Return (X, Y) of the center of cell containing provided text 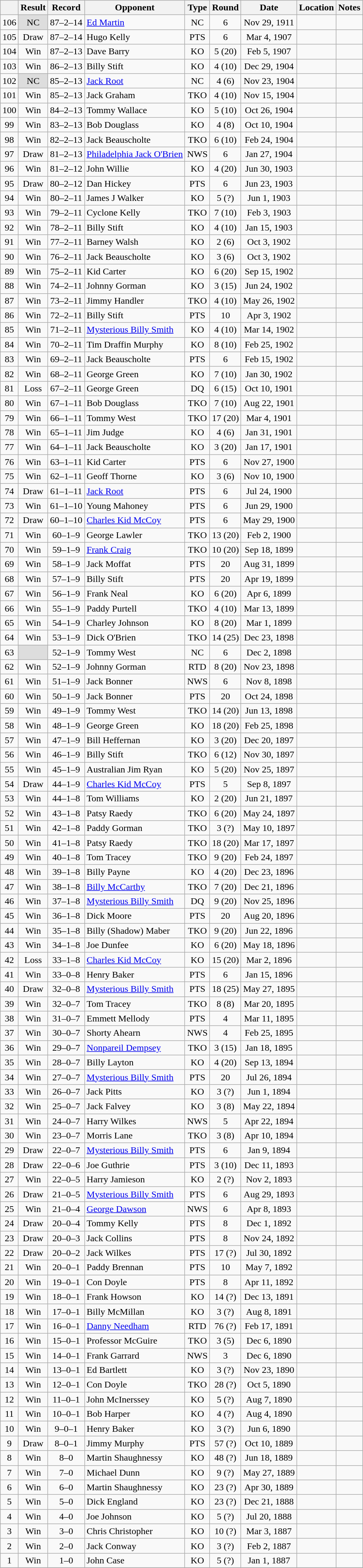
May 27, 1895 (269, 989)
1–0 (66, 1560)
44 (9, 931)
26–0–7 (66, 1092)
52 (9, 813)
Nov 27, 1900 (269, 462)
47–1–9 (66, 740)
Nov 10, 1900 (269, 476)
29 (9, 1150)
72–2–11 (66, 315)
23 (9, 1238)
Dec 23, 1898 (269, 637)
May 24, 1897 (269, 813)
20–0–1 (66, 1267)
Apr 8, 1893 (269, 1209)
Aug 20, 1896 (269, 916)
May 7, 1892 (269, 1267)
40–1–8 (66, 857)
Paddy Gorman (135, 828)
13–0–1 (66, 1370)
86–2–13 (66, 66)
Dec 21, 1888 (269, 1502)
33–0–8 (66, 975)
Jack Conway (135, 1546)
70–2–11 (66, 344)
79–2–11 (66, 213)
Dick England (135, 1502)
71–2–11 (66, 330)
33 (9, 1092)
Location (316, 8)
11 (9, 1414)
Mar 4, 1907 (269, 37)
2 (20) (225, 799)
Jun 29, 1900 (269, 506)
2 (?) (225, 1180)
67 (9, 593)
Notes (349, 8)
35–1–8 (66, 931)
54 (9, 784)
Tim Draffin Murphy (135, 344)
Mar 1, 1899 (269, 623)
John McInerssey (135, 1399)
James J Walker (135, 198)
Jimmy Murphy (135, 1443)
Dec 11, 1893 (269, 1165)
39 (9, 1004)
Cyclone Kelly (135, 213)
Jan 18, 1895 (269, 1048)
18 (9, 1311)
43–1–8 (66, 813)
Charley Johnson (135, 623)
93 (9, 213)
80–2–12 (66, 184)
Round (225, 8)
Aug 29, 1893 (269, 1194)
9–0–1 (66, 1429)
Nov 29, 1911 (269, 22)
Joe Guthrie (135, 1165)
Jun 6, 1890 (269, 1429)
28–0–7 (66, 1062)
Feb 15, 1902 (269, 359)
22 (9, 1253)
1 (9, 1560)
Danny Needham (135, 1326)
21–0–5 (66, 1194)
2 (6) (225, 242)
92 (9, 227)
Jack Moffat (135, 564)
99 (9, 125)
62 (9, 667)
Feb 24, 1904 (269, 139)
Sep 15, 1902 (269, 271)
Mar 17, 1897 (269, 843)
48 (?) (225, 1458)
Jun 13, 1898 (269, 711)
73–2–11 (66, 301)
16–0–1 (66, 1326)
15 (20) (225, 960)
Feb 24, 1897 (269, 857)
31–0–7 (66, 1018)
Apr 6, 1899 (269, 593)
May 26, 1902 (269, 301)
17 (20) (225, 418)
Ed Bartlett (135, 1370)
26 (9, 1194)
18 (25) (225, 989)
91 (9, 242)
48–1–9 (66, 725)
John Case (135, 1560)
57 (9, 740)
37 (9, 1033)
Ed Martin (135, 22)
Jan 9, 1894 (269, 1150)
Dave Barry (135, 52)
2–0 (66, 1546)
10–0–1 (66, 1414)
97 (9, 154)
Dick O'Brien (135, 637)
77–2–11 (66, 242)
60–1–9 (66, 535)
Feb 25, 1898 (269, 725)
22–0–5 (66, 1180)
79 (9, 418)
Jun 1, 1903 (269, 198)
78 (9, 433)
Nov 8, 1898 (269, 682)
Apr 30, 1889 (269, 1487)
51 (9, 828)
34–1–8 (66, 945)
7 (9, 1473)
37–1–8 (66, 901)
Professor McGuire (135, 1341)
81 (9, 388)
27 (9, 1180)
Date (269, 8)
7 (20) (225, 886)
15–0–1 (66, 1341)
63–1–11 (66, 462)
36 (9, 1048)
Nov 24, 1892 (269, 1238)
84–2–13 (66, 110)
Dick Moore (135, 916)
12–0–1 (66, 1385)
Paddy Purtell (135, 608)
3–0 (66, 1531)
Jun 30, 1903 (269, 169)
22–0–6 (66, 1165)
Jul 20, 1888 (269, 1516)
23–0–7 (66, 1136)
83–2–13 (66, 125)
Billy McCarthy (135, 886)
21 (9, 1267)
Billy McMillan (135, 1311)
20–0–2 (66, 1253)
Jun 1, 1894 (269, 1092)
May 18, 1896 (269, 945)
Billy Payne (135, 872)
Paddy Brennan (135, 1267)
George Lawler (135, 535)
Michael Dunn (135, 1473)
38 (9, 1018)
72 (9, 520)
Record (66, 8)
6–0 (66, 1487)
Oct 10, 1904 (269, 125)
20–0–4 (66, 1224)
60 (9, 696)
Feb 5, 1907 (269, 52)
5 (10) (225, 110)
Dec 1, 1892 (269, 1224)
104 (9, 52)
Apr 3, 1902 (269, 315)
30 (9, 1136)
64 (9, 637)
53 (9, 799)
Jul 24, 1900 (269, 491)
Opponent (135, 8)
12 (9, 1399)
58 (9, 725)
10 (20) (225, 550)
62–1–11 (66, 476)
32–0–8 (66, 989)
48 (9, 872)
Shorty Ahearn (135, 1033)
8 (8) (225, 1004)
2 (9, 1546)
Mar 20, 1895 (269, 1004)
Bob Harper (135, 1414)
Feb 3, 1903 (269, 213)
Emmett Mellody (135, 1018)
10 (?) (225, 1531)
Frank Neal (135, 593)
Frank Garrard (135, 1355)
Jan 27, 1904 (269, 154)
Billy Layton (135, 1062)
14 (9, 1370)
54–1–9 (66, 623)
41 (9, 975)
Nov 25, 1896 (269, 901)
Tom Williams (135, 799)
Tommy Kelly (135, 1224)
6 (12) (225, 755)
May 27, 1889 (269, 1473)
21–0–4 (66, 1209)
65–1–11 (66, 433)
53–1–9 (66, 637)
Feb 25, 1895 (269, 1033)
Jack Collins (135, 1238)
Dec 21, 1896 (269, 886)
Feb 2, 1887 (269, 1546)
Chris Christopher (135, 1531)
22–0–7 (66, 1150)
80–2–11 (66, 198)
18–0–1 (66, 1297)
101 (9, 95)
83 (9, 359)
15 (9, 1355)
20–0–3 (66, 1238)
Nov 23, 1890 (269, 1370)
Jack Falvey (135, 1106)
Joe Johnson (135, 1516)
36–1–8 (66, 916)
11–0–1 (66, 1399)
25–0–7 (66, 1106)
Jack Wilkes (135, 1253)
Sep 18, 1899 (269, 550)
May 22, 1894 (269, 1106)
Aug 8, 1891 (269, 1311)
Aug 31, 1899 (269, 564)
Dan Hickey (135, 184)
Mar 14, 1902 (269, 330)
Nov 30, 1897 (269, 755)
49–1–9 (66, 711)
Jan 1, 1887 (269, 1560)
Oct 24, 1898 (269, 696)
14 (25) (225, 637)
69–2–11 (66, 359)
Frank Craig (135, 550)
56 (9, 755)
94 (9, 198)
Jul 30, 1892 (269, 1253)
39–1–8 (66, 872)
57 (?) (225, 1443)
Dec 20, 1897 (269, 740)
Jan 17, 1901 (269, 447)
Billy (Shadow) Maber (135, 931)
13 (20) (225, 535)
Jun 24, 1902 (269, 286)
73 (9, 506)
Aug 7, 1890 (269, 1399)
Oct 5, 1890 (269, 1385)
64–1–11 (66, 447)
6 (15) (225, 388)
87 (9, 301)
27–0–7 (66, 1077)
3 (5) (225, 1341)
69 (9, 564)
Dec 2, 1898 (269, 652)
Hugo Kelly (135, 37)
105 (9, 37)
6 (10) (225, 139)
42–1–8 (66, 828)
4 (8) (225, 125)
49 (9, 857)
Aug 4, 1890 (269, 1414)
Mar 3, 1887 (269, 1531)
Jim Judge (135, 433)
44–1–9 (66, 784)
Jimmy Handler (135, 301)
Sep 8, 1897 (269, 784)
25 (9, 1209)
59–1–9 (66, 550)
68–2–11 (66, 374)
33–1–8 (66, 960)
John Willie (135, 169)
38–1–8 (66, 886)
76 (9, 462)
14 (?) (225, 1297)
Tommy Wallace (135, 110)
70 (9, 550)
88 (9, 286)
8–0–1 (66, 1443)
Young Mahoney (135, 506)
Oct 10, 1901 (269, 388)
Jul 26, 1894 (269, 1077)
82 (9, 374)
75–2–11 (66, 271)
50 (9, 843)
Apr 22, 1894 (269, 1121)
Oct 26, 1904 (269, 110)
Dec 23, 1896 (269, 872)
Oct 10, 1889 (269, 1443)
Mar 13, 1899 (269, 608)
Nov 25, 1897 (269, 769)
14–0–1 (66, 1355)
7–0 (66, 1473)
Sep 13, 1894 (269, 1062)
106 (9, 22)
5–0 (66, 1502)
17 (9, 1326)
Jan 15, 1896 (269, 975)
Jun 21, 1897 (269, 799)
65 (9, 623)
Jun 23, 1903 (269, 184)
61–1–10 (66, 506)
May 29, 1900 (269, 520)
86 (9, 315)
19 (9, 1297)
66–1–11 (66, 418)
30–0–7 (66, 1033)
Harry Jamieson (135, 1180)
Jan 15, 1903 (269, 227)
28 (9, 1165)
45 (9, 916)
Jun 22, 1896 (269, 931)
61–1–11 (66, 491)
Nonpareil Dempsey (135, 1048)
82–2–13 (66, 139)
85 (9, 330)
81–2–13 (66, 154)
74 (9, 491)
Nov 23, 1904 (269, 81)
68 (9, 579)
Feb 25, 1902 (269, 344)
58–1–9 (66, 564)
Jun 18, 1889 (269, 1458)
Apr 10, 1894 (269, 1136)
32–0–7 (66, 1004)
102 (9, 81)
4 (?) (225, 1414)
Harry Wilkes (135, 1121)
Dec 29, 1904 (269, 66)
Feb 17, 1891 (269, 1326)
89 (9, 271)
24–0–7 (66, 1121)
Nov 2, 1893 (269, 1180)
Barney Walsh (135, 242)
17 (?) (225, 1253)
74–2–11 (66, 286)
45–1–9 (66, 769)
47 (9, 886)
Nov 15, 1904 (269, 95)
84 (9, 344)
63 (9, 652)
87–2–13 (66, 52)
Frank Howson (135, 1297)
3 (10) (225, 1165)
34 (9, 1077)
16 (9, 1341)
40 (9, 989)
76–2–11 (66, 257)
Mar 11, 1895 (269, 1018)
Jack Pitts (135, 1092)
Dec 13, 1891 (269, 1297)
98 (9, 139)
Jan 30, 1902 (269, 374)
90 (9, 257)
57–1–9 (66, 579)
81–2–12 (66, 169)
Apr 19, 1899 (269, 579)
46 (9, 901)
14 (20) (225, 711)
77 (9, 447)
George Dawson (135, 1209)
28 (?) (225, 1385)
75 (9, 476)
44–1–8 (66, 799)
Philadelphia Jack O'Brien (135, 154)
29–0–7 (66, 1048)
19–0–1 (66, 1282)
42 (9, 960)
Apr 11, 1892 (269, 1282)
100 (9, 110)
Geoff Thorne (135, 476)
43 (9, 945)
71 (9, 535)
Australian Jim Ryan (135, 769)
95 (9, 184)
Mar 4, 1901 (269, 418)
60–1–10 (66, 520)
61 (9, 682)
24 (9, 1224)
78–2–11 (66, 227)
80 (9, 403)
32 (9, 1106)
Nov 23, 1898 (269, 667)
Mar 2, 1896 (269, 960)
Jack Graham (135, 95)
46–1–9 (66, 755)
66 (9, 608)
76 (?) (225, 1326)
9 (?) (225, 1473)
96 (9, 169)
13 (9, 1385)
Type (197, 8)
May 10, 1897 (269, 828)
9 (9, 1443)
Aug 22, 1901 (269, 403)
55–1–9 (66, 608)
103 (9, 66)
31 (9, 1121)
Morris Lane (135, 1136)
51–1–9 (66, 682)
Feb 2, 1900 (269, 535)
67–1–11 (66, 403)
Bill Heffernan (135, 740)
17–0–1 (66, 1311)
Joe Dunfee (135, 945)
35 (9, 1062)
55 (9, 769)
Jan 31, 1901 (269, 433)
4–0 (66, 1516)
67–2–11 (66, 388)
Result (33, 8)
50–1–9 (66, 696)
56–1–9 (66, 593)
8–0 (66, 1458)
41–1–8 (66, 843)
59 (9, 711)
8 (10) (225, 344)
